From the cell containing the given text, extract its center point as (x, y) coordinate. 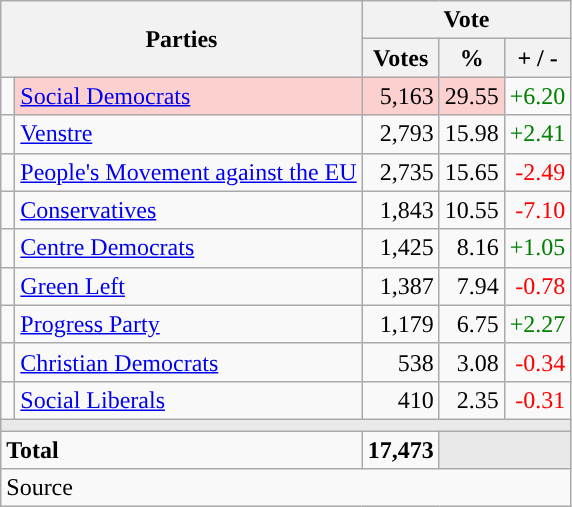
+1.05 (538, 248)
-0.31 (538, 400)
2,735 (400, 172)
+2.41 (538, 134)
1,843 (400, 210)
Green Left (188, 286)
15.98 (472, 134)
10.55 (472, 210)
People's Movement against the EU (188, 172)
Votes (400, 58)
15.65 (472, 172)
17,473 (400, 449)
5,163 (400, 96)
410 (400, 400)
Vote (466, 20)
29.55 (472, 96)
Venstre (188, 134)
7.94 (472, 286)
+2.27 (538, 324)
+6.20 (538, 96)
Source (286, 488)
-2.49 (538, 172)
1,179 (400, 324)
Total (182, 449)
Progress Party (188, 324)
Conservatives (188, 210)
6.75 (472, 324)
+ / - (538, 58)
2.35 (472, 400)
Centre Democrats (188, 248)
-7.10 (538, 210)
% (472, 58)
Parties (182, 39)
538 (400, 362)
2,793 (400, 134)
3.08 (472, 362)
8.16 (472, 248)
-0.78 (538, 286)
1,387 (400, 286)
Social Democrats (188, 96)
-0.34 (538, 362)
1,425 (400, 248)
Christian Democrats (188, 362)
Social Liberals (188, 400)
